Return the (X, Y) coordinate for the center point of the cell that contains the specified text.  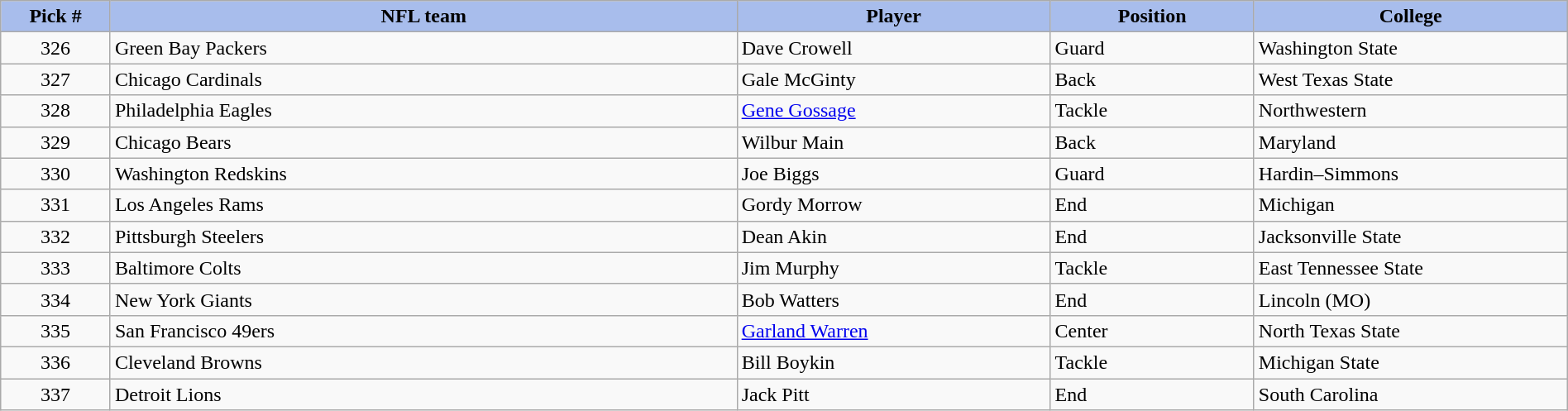
337 (56, 394)
Washington State (1411, 48)
Chicago Cardinals (423, 79)
Jim Murphy (893, 268)
Hardin–Simmons (1411, 174)
Los Angeles Rams (423, 205)
South Carolina (1411, 394)
326 (56, 48)
Chicago Bears (423, 142)
330 (56, 174)
Northwestern (1411, 111)
Joe Biggs (893, 174)
Dave Crowell (893, 48)
NFL team (423, 17)
327 (56, 79)
329 (56, 142)
Gale McGinty (893, 79)
Jack Pitt (893, 394)
Washington Redskins (423, 174)
East Tennessee State (1411, 268)
Player (893, 17)
New York Giants (423, 299)
Detroit Lions (423, 394)
Michigan State (1411, 362)
335 (56, 331)
Lincoln (MO) (1411, 299)
Maryland (1411, 142)
Center (1152, 331)
Garland Warren (893, 331)
Philadelphia Eagles (423, 111)
332 (56, 237)
333 (56, 268)
Dean Akin (893, 237)
Bill Boykin (893, 362)
Gordy Morrow (893, 205)
San Francisco 49ers (423, 331)
College (1411, 17)
Cleveland Browns (423, 362)
Pick # (56, 17)
328 (56, 111)
Bob Watters (893, 299)
Baltimore Colts (423, 268)
North Texas State (1411, 331)
Position (1152, 17)
334 (56, 299)
Gene Gossage (893, 111)
331 (56, 205)
Green Bay Packers (423, 48)
Pittsburgh Steelers (423, 237)
Wilbur Main (893, 142)
Michigan (1411, 205)
West Texas State (1411, 79)
336 (56, 362)
Jacksonville State (1411, 237)
